Extract the (x, y) coordinate from the center of the cell holding the provided text.  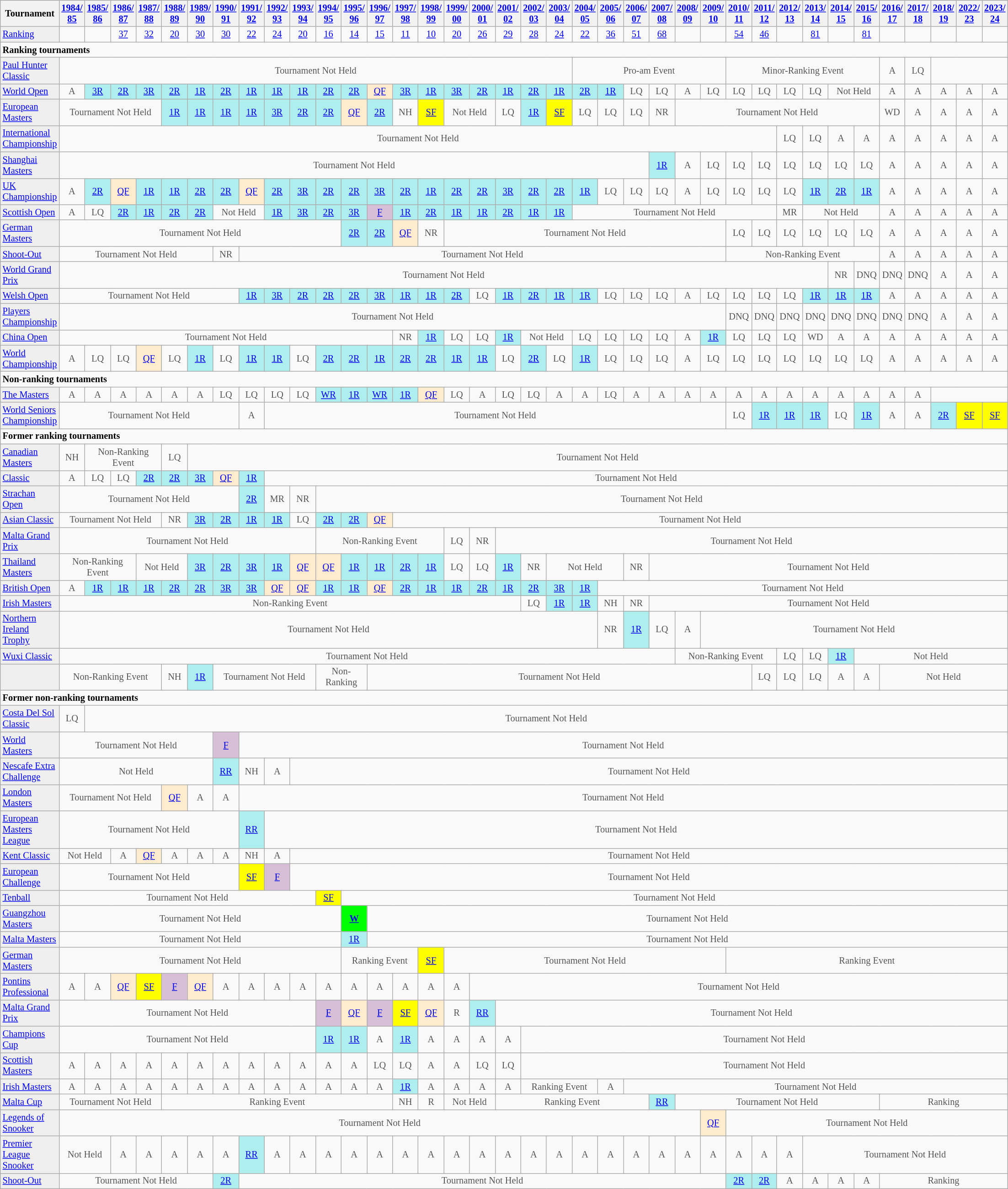
British Open (30, 588)
1990/91 (226, 13)
1989/90 (200, 13)
Non-ranking tournaments (504, 379)
2010/11 (739, 13)
29 (508, 34)
W (354, 918)
Pontins Professional (30, 986)
10 (431, 34)
2016/17 (892, 13)
37 (123, 34)
1994/95 (328, 13)
15 (380, 34)
2008/09 (688, 13)
32 (149, 34)
1991/92 (251, 13)
54 (739, 34)
1984/85 (72, 13)
36 (611, 34)
2003/04 (559, 13)
World Championship (30, 358)
China Open (30, 337)
1998/99 (431, 13)
Canadian Masters (30, 457)
Tournament (30, 13)
2002/03 (533, 13)
Pro-am Event (649, 70)
2004/05 (585, 13)
European Challenge (30, 877)
Non-Ranking (341, 677)
Wuxi Classic (30, 656)
Paul Hunter Classic (30, 70)
1993/94 (303, 13)
2017/18 (918, 13)
2005/06 (611, 13)
Scottish Open (30, 212)
Tenball (30, 898)
2011/12 (764, 13)
Former non-ranking tournaments (504, 698)
Kent Classic (30, 856)
2022/23 (969, 13)
Welsh Open (30, 296)
Players Championship (30, 317)
Costa Del Sol Classic (30, 719)
Former ranking tournaments (504, 436)
Nescafe Extra Challenge (30, 771)
46 (764, 34)
2012/13 (789, 13)
2018/19 (944, 13)
Thailand Masters (30, 567)
1987/88 (149, 13)
London Masters (30, 798)
Classic (30, 478)
World Seniors Championship (30, 416)
1985/86 (97, 13)
World Open (30, 91)
51 (636, 34)
Premier League Snooker (30, 1155)
Strachan Open (30, 499)
International Championship (30, 139)
2000/01 (482, 13)
Malta Masters (30, 939)
European Masters (30, 112)
2023/24 (995, 13)
Legends of Snooker (30, 1123)
UK Championship (30, 192)
26 (482, 34)
2014/15 (841, 13)
Shanghai Masters (30, 165)
Northern Ireland Trophy (30, 629)
The Masters (30, 395)
European Masters League (30, 830)
1999/00 (457, 13)
14 (354, 34)
Ranking tournaments (504, 50)
2007/08 (662, 13)
1996/97 (380, 13)
Malta Cup (30, 1102)
28 (533, 34)
World Masters (30, 745)
Minor-Ranking Event (803, 70)
Asian Classic (30, 520)
11 (405, 34)
Champions Cup (30, 1040)
2006/07 (636, 13)
2015/16 (867, 13)
1997/98 (405, 13)
1988/89 (175, 13)
World Grand Prix (30, 275)
2009/10 (713, 13)
1992/93 (277, 13)
2001/02 (508, 13)
1995/96 (354, 13)
Guangzhou Masters (30, 918)
1986/87 (123, 13)
2013/14 (815, 13)
68 (662, 34)
16 (328, 34)
Scottish Masters (30, 1066)
